Scan for the cell matching the given text and deliver its [X, Y] coordinate at center. 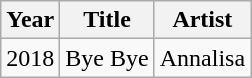
2018 [30, 58]
Artist [202, 20]
Year [30, 20]
Bye Bye [107, 58]
Title [107, 20]
Annalisa [202, 58]
